Find where the given text appears and provide that cell's center as [X, Y] coordinate. 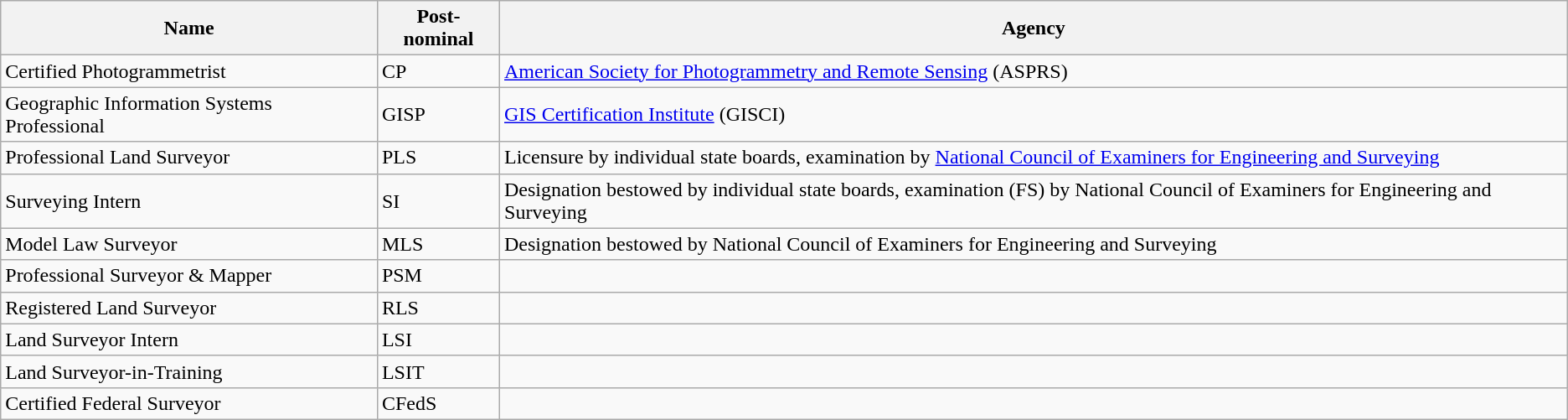
LSI [438, 340]
PSM [438, 276]
Geographic Information Systems Professional [189, 114]
Registered Land Surveyor [189, 308]
LSIT [438, 371]
GISP [438, 114]
Certified Photogrammetrist [189, 71]
RLS [438, 308]
Certified Federal Surveyor [189, 403]
Model Law Surveyor [189, 244]
Professional Surveyor & Mapper [189, 276]
MLS [438, 244]
Name [189, 29]
American Society for Photogrammetry and Remote Sensing (ASPRS) [1034, 71]
PLS [438, 158]
Surveying Intern [189, 201]
Land Surveyor Intern [189, 340]
Agency [1034, 29]
Designation bestowed by National Council of Examiners for Engineering and Surveying [1034, 244]
Licensure by individual state boards, examination by National Council of Examiners for Engineering and Surveying [1034, 158]
Professional Land Surveyor [189, 158]
Post-nominal [438, 29]
Designation bestowed by individual state boards, examination (FS) by National Council of Examiners for Engineering and Surveying [1034, 201]
Land Surveyor-in-Training [189, 371]
CFedS [438, 403]
SI [438, 201]
CP [438, 71]
GIS Certification Institute (GISCI) [1034, 114]
